For the text-containing cell, return its midpoint in (X, Y) coordinate format. 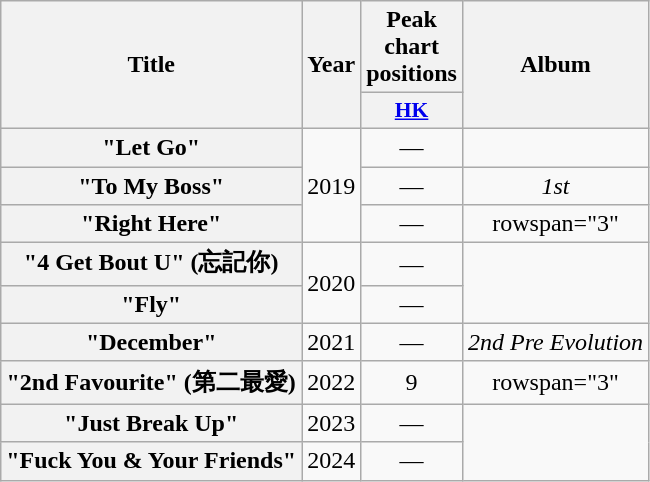
2021 (332, 342)
"Let Go" (152, 147)
Year (332, 65)
1st (555, 185)
"Fly" (152, 304)
Peak chart positions (412, 47)
2022 (332, 382)
HK (412, 111)
Album (555, 65)
"2nd Favourite" (第二最愛) (152, 382)
"Fuck You & Your Friends" (152, 461)
2020 (332, 284)
2023 (332, 423)
"To My Boss" (152, 185)
"December" (152, 342)
"4 Get Bout U" (忘記你) (152, 264)
2nd Pre Evolution (555, 342)
2019 (332, 185)
9 (412, 382)
"Right Here" (152, 224)
"Just Break Up" (152, 423)
Title (152, 65)
2024 (332, 461)
